Provide the [x, y] coordinate of the cell's center where the given text is located.  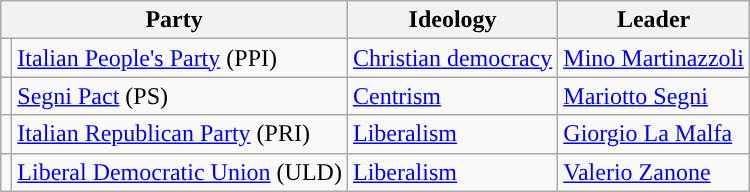
Mariotto Segni [654, 96]
Ideology [452, 20]
Italian Republican Party (PRI) [180, 134]
Mino Martinazzoli [654, 58]
Christian democracy [452, 58]
Party [174, 20]
Leader [654, 20]
Giorgio La Malfa [654, 134]
Valerio Zanone [654, 172]
Italian People's Party (PPI) [180, 58]
Segni Pact (PS) [180, 96]
Liberal Democratic Union (ULD) [180, 172]
Centrism [452, 96]
